Pinpoint the cell where the given text exists, returning its (X, Y) midpoint coordinate. 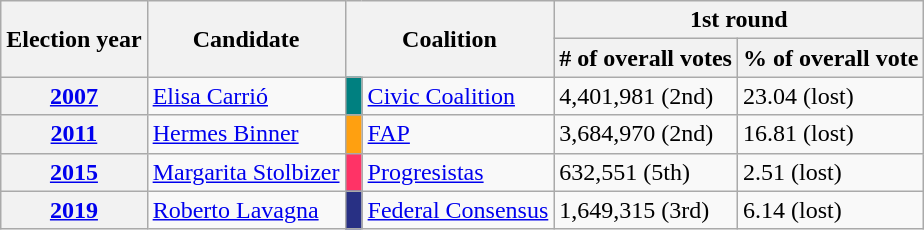
Election year (74, 39)
Federal Consensus (458, 210)
Roberto Lavagna (246, 210)
2007 (74, 96)
Candidate (246, 39)
Coalition (450, 39)
Civic Coalition (458, 96)
Progresistas (458, 172)
% of overall vote (830, 58)
6.14 (lost) (830, 210)
# of overall votes (646, 58)
1,649,315 (3rd) (646, 210)
3,684,970 (2nd) (646, 134)
2.51 (lost) (830, 172)
23.04 (lost) (830, 96)
1st round (739, 20)
2011 (74, 134)
2019 (74, 210)
4,401,981 (2nd) (646, 96)
632,551 (5th) (646, 172)
2015 (74, 172)
Elisa Carrió (246, 96)
Margarita Stolbizer (246, 172)
FAP (458, 134)
16.81 (lost) (830, 134)
Hermes Binner (246, 134)
